Return the (X, Y) coordinate for the center point of the cell that contains the specified text.  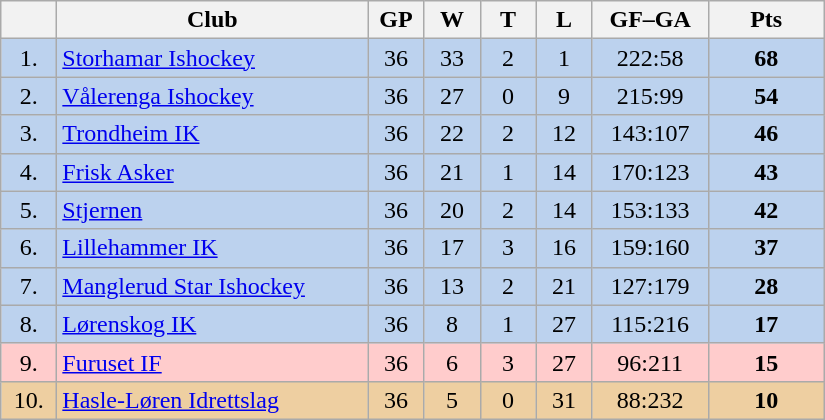
170:123 (650, 172)
96:211 (650, 362)
28 (766, 286)
Club (212, 20)
GF–GA (650, 20)
143:107 (650, 134)
Trondheim IK (212, 134)
7. (29, 286)
Vålerenga Ishockey (212, 96)
37 (766, 248)
T (508, 20)
10 (766, 400)
153:133 (650, 210)
Storhamar Ishockey (212, 58)
5 (452, 400)
20 (452, 210)
215:99 (650, 96)
Pts (766, 20)
31 (564, 400)
16 (564, 248)
46 (766, 134)
W (452, 20)
13 (452, 286)
12 (564, 134)
15 (766, 362)
22 (452, 134)
127:179 (650, 286)
54 (766, 96)
Hasle-Løren Idrettslag (212, 400)
Stjernen (212, 210)
10. (29, 400)
4. (29, 172)
Furuset IF (212, 362)
222:58 (650, 58)
L (564, 20)
6 (452, 362)
9 (564, 96)
115:216 (650, 324)
2. (29, 96)
68 (766, 58)
Lillehammer IK (212, 248)
8. (29, 324)
6. (29, 248)
3. (29, 134)
Manglerud Star Ishockey (212, 286)
GP (396, 20)
33 (452, 58)
8 (452, 324)
88:232 (650, 400)
43 (766, 172)
1. (29, 58)
Lørenskog IK (212, 324)
42 (766, 210)
Frisk Asker (212, 172)
159:160 (650, 248)
9. (29, 362)
5. (29, 210)
